Return (x, y) of the center of cell containing provided text 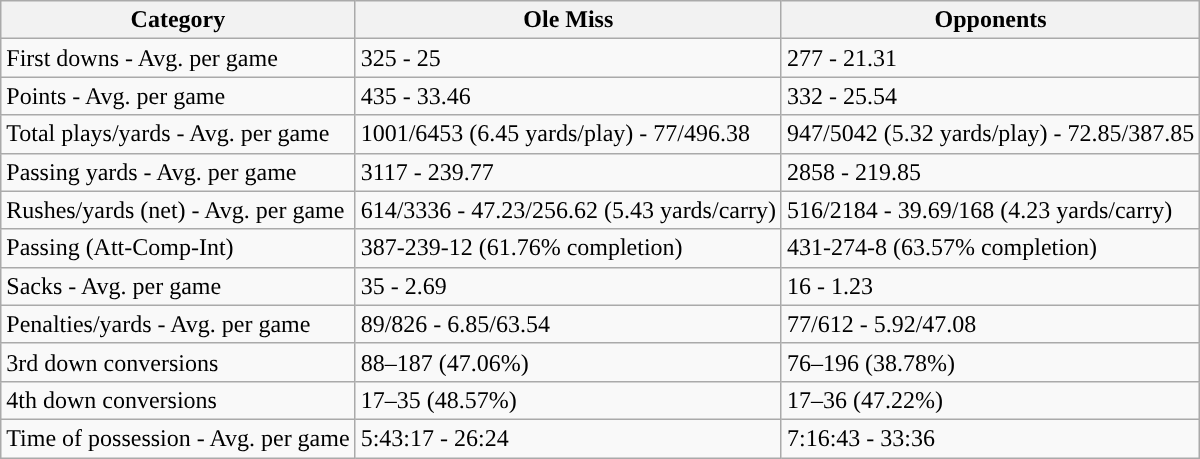
Points - Avg. per game (178, 96)
Time of possession - Avg. per game (178, 438)
17–35 (48.57%) (568, 400)
435 - 33.46 (568, 96)
77/612 - 5.92/47.08 (990, 324)
Opponents (990, 20)
89/826 - 6.85/63.54 (568, 324)
3117 - 239.77 (568, 172)
16 - 1.23 (990, 286)
332 - 25.54 (990, 96)
Penalties/yards - Avg. per game (178, 324)
Total plays/yards - Avg. per game (178, 134)
277 - 21.31 (990, 58)
76–196 (38.78%) (990, 362)
431-274-8 (63.57% completion) (990, 248)
614/3336 - 47.23/256.62 (5.43 yards/carry) (568, 210)
3rd down conversions (178, 362)
Rushes/yards (net) - Avg. per game (178, 210)
4th down conversions (178, 400)
387-239-12 (61.76% completion) (568, 248)
325 - 25 (568, 58)
Passing yards - Avg. per game (178, 172)
7:16:43 - 33:36 (990, 438)
35 - 2.69 (568, 286)
516/2184 - 39.69/168 (4.23 yards/carry) (990, 210)
5:43:17 - 26:24 (568, 438)
947/5042 (5.32 yards/play) - 72.85/387.85 (990, 134)
88–187 (47.06%) (568, 362)
First downs - Avg. per game (178, 58)
17–36 (47.22%) (990, 400)
Ole Miss (568, 20)
Passing (Att-Comp-Int) (178, 248)
2858 - 219.85 (990, 172)
Sacks - Avg. per game (178, 286)
Category (178, 20)
1001/6453 (6.45 yards/play) - 77/496.38 (568, 134)
